Search for the cell housing the specified text and yield its (X, Y) center coordinate. 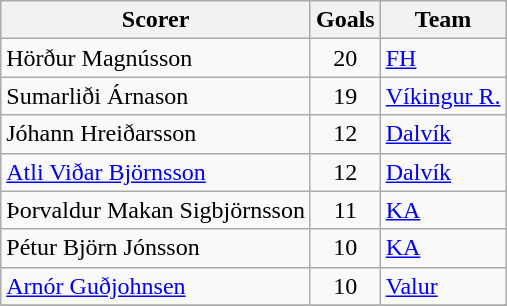
Atli Viðar Björnsson (156, 172)
FH (443, 58)
19 (345, 96)
Scorer (156, 20)
Valur (443, 286)
Team (443, 20)
20 (345, 58)
Hörður Magnússon (156, 58)
Jóhann Hreiðarsson (156, 134)
Sumarliði Árnason (156, 96)
11 (345, 210)
Þorvaldur Makan Sigbjörnsson (156, 210)
Pétur Björn Jónsson (156, 248)
Goals (345, 20)
Arnór Guðjohnsen (156, 286)
Víkingur R. (443, 96)
